Return [x, y] of the center of cell containing provided text 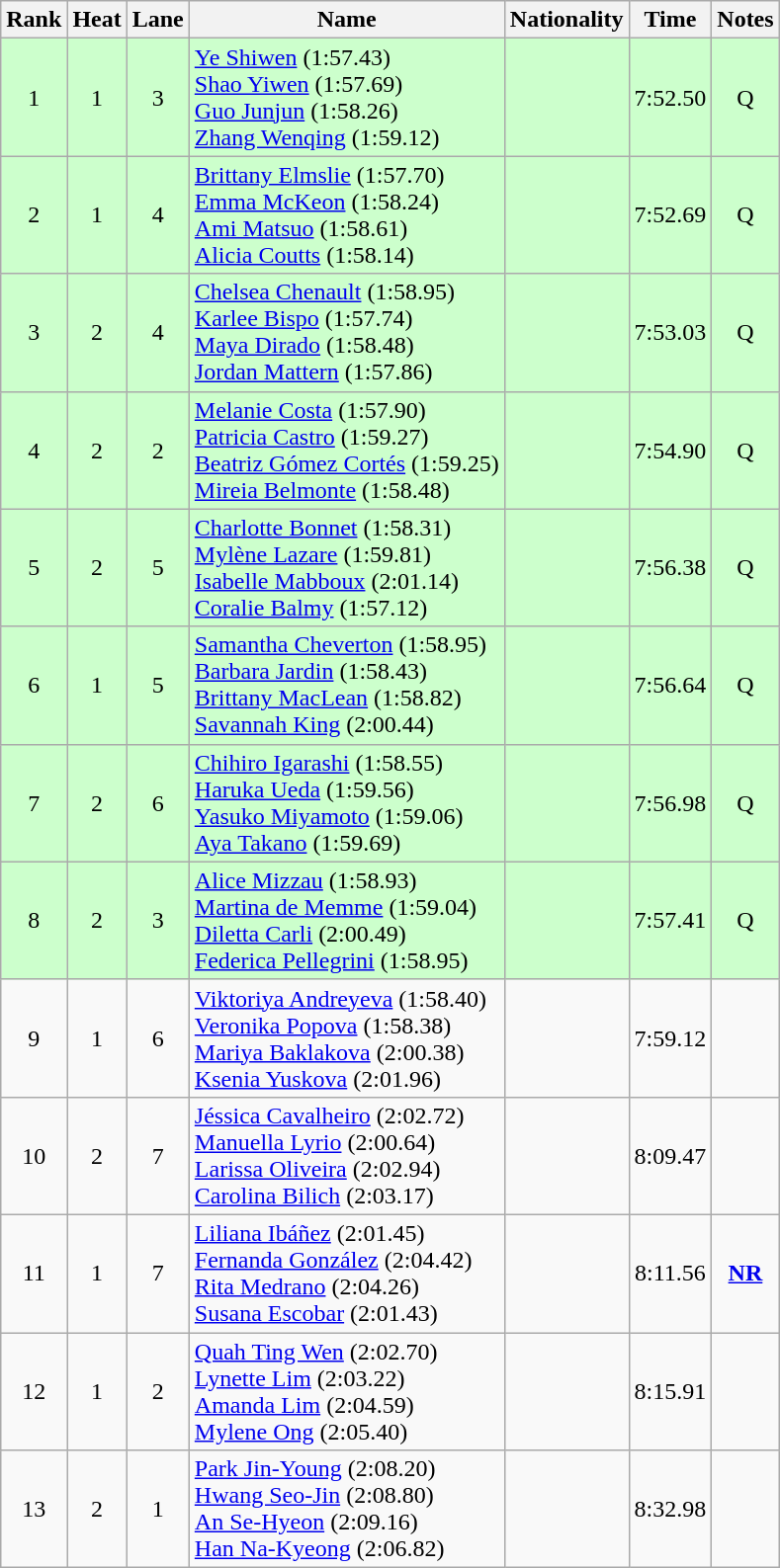
Alice Mizzau (1:58.93)Martina de Memme (1:59.04)Diletta Carli (2:00.49)Federica Pellegrini (1:58.95) [346, 921]
7:56.98 [670, 802]
Rank [34, 20]
Heat [97, 20]
8:11.56 [670, 1273]
Lane [158, 20]
8 [34, 921]
13 [34, 1510]
7:52.50 [670, 97]
Melanie Costa (1:57.90)Patricia Castro (1:59.27)Beatriz Gómez Cortés (1:59.25)Mireia Belmonte (1:58.48) [346, 451]
Notes [745, 20]
7:59.12 [670, 1037]
8:15.91 [670, 1391]
7:56.64 [670, 686]
Charlotte Bonnet (1:58.31)Mylène Lazare (1:59.81)Isabelle Mabboux (2:01.14)Coralie Balmy (1:57.12) [346, 567]
12 [34, 1391]
Quah Ting Wen (2:02.70)Lynette Lim (2:03.22)Amanda Lim (2:04.59)Mylene Ong (2:05.40) [346, 1391]
Chelsea Chenault (1:58.95)Karlee Bispo (1:57.74)Maya Dirado (1:58.48)Jordan Mattern (1:57.86) [346, 332]
10 [34, 1156]
8:32.98 [670, 1510]
7:57.41 [670, 921]
11 [34, 1273]
7:54.90 [670, 451]
7:56.38 [670, 567]
9 [34, 1037]
NR [745, 1273]
Park Jin-Young (2:08.20)Hwang Seo-Jin (2:08.80)An Se-Hyeon (2:09.16)Han Na-Kyeong (2:06.82) [346, 1510]
Liliana Ibáñez (2:01.45)Fernanda González (2:04.42)Rita Medrano (2:04.26)Susana Escobar (2:01.43) [346, 1273]
7:52.69 [670, 215]
8:09.47 [670, 1156]
Ye Shiwen (1:57.43)Shao Yiwen (1:57.69)Guo Junjun (1:58.26)Zhang Wenqing (1:59.12) [346, 97]
Chihiro Igarashi (1:58.55)Haruka Ueda (1:59.56)Yasuko Miyamoto (1:59.06)Aya Takano (1:59.69) [346, 802]
Nationality [566, 20]
Time [670, 20]
Viktoriya Andreyeva (1:58.40)Veronika Popova (1:58.38)Mariya Baklakova (2:00.38)Ksenia Yuskova (2:01.96) [346, 1037]
Jéssica Cavalheiro (2:02.72)Manuella Lyrio (2:00.64)Larissa Oliveira (2:02.94)Carolina Bilich (2:03.17) [346, 1156]
Name [346, 20]
Brittany Elmslie (1:57.70)Emma McKeon (1:58.24)Ami Matsuo (1:58.61)Alicia Coutts (1:58.14) [346, 215]
Samantha Cheverton (1:58.95)Barbara Jardin (1:58.43)Brittany MacLean (1:58.82)Savannah King (2:00.44) [346, 686]
7:53.03 [670, 332]
